From the cell containing the given text, extract its center point as [x, y] coordinate. 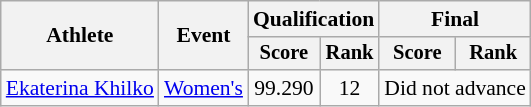
99.290 [284, 88]
Final [455, 19]
Athlete [80, 36]
Event [204, 36]
Qualification [314, 19]
Did not advance [455, 88]
Women's [204, 88]
Ekaterina Khilko [80, 88]
12 [350, 88]
